Provide the (X, Y) coordinate of the cell's center where the given text is located.  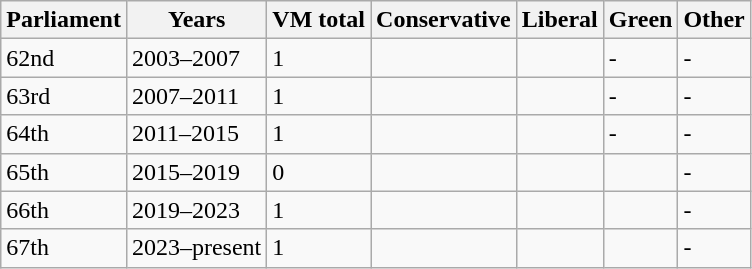
2015–2019 (196, 172)
VM total (319, 20)
62nd (64, 58)
2011–2015 (196, 134)
2023–present (196, 248)
64th (64, 134)
0 (319, 172)
Conservative (444, 20)
Parliament (64, 20)
Green (640, 20)
2019–2023 (196, 210)
Other (714, 20)
Years (196, 20)
66th (64, 210)
2003–2007 (196, 58)
67th (64, 248)
63rd (64, 96)
2007–2011 (196, 96)
Liberal (560, 20)
65th (64, 172)
